Return the (X, Y) coordinate for the center point of the cell that contains the specified text.  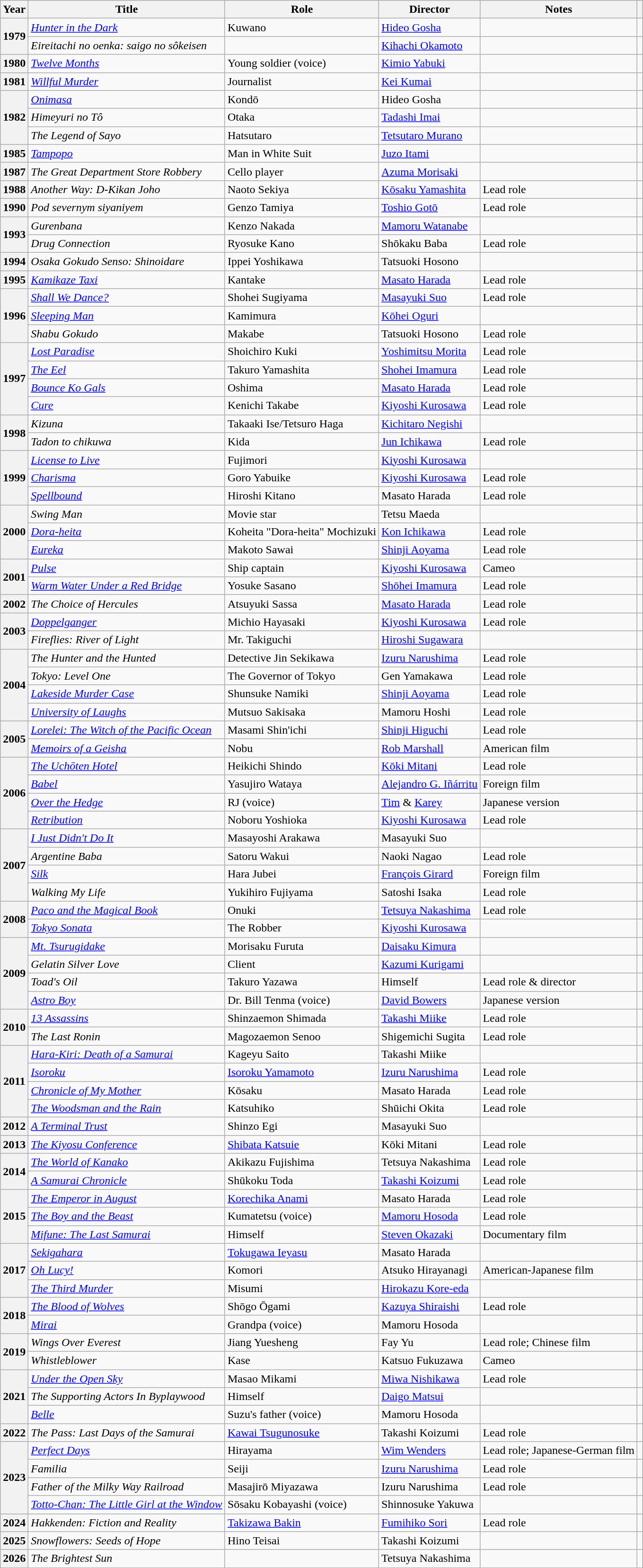
Young soldier (voice) (302, 63)
Otaka (302, 117)
Eireitachi no oenka: saigo no sôkeisen (127, 45)
The Hunter and the Hunted (127, 658)
Shinji Higuchi (430, 730)
Twelve Months (127, 63)
1987 (14, 171)
Mamoru Watanabe (430, 226)
Tokugawa Ieyasu (302, 1252)
1980 (14, 63)
Silk (127, 874)
Toad's Oil (127, 982)
Oshima (302, 388)
2008 (14, 919)
2000 (14, 532)
Shunsuke Namiki (302, 694)
1988 (14, 189)
Mr. Takiguchi (302, 640)
Sekigahara (127, 1252)
Under the Open Sky (127, 1379)
Familia (127, 1469)
Noboru Yoshioka (302, 820)
Wings Over Everest (127, 1342)
2001 (14, 577)
Fireflies: River of Light (127, 640)
Kazumi Kurigami (430, 964)
Hara-Kiri: Death of a Samurai (127, 1054)
Kondō (302, 99)
Suzu's father (voice) (302, 1415)
Atsuko Hirayanagi (430, 1270)
Shibata Katsuie (302, 1144)
Retribution (127, 820)
Genzo Tamiya (302, 207)
Over the Hedge (127, 802)
Astro Boy (127, 1000)
Perfect Days (127, 1451)
The Boy and the Beast (127, 1216)
2004 (14, 685)
13 Assassins (127, 1018)
1998 (14, 433)
RJ (voice) (302, 802)
Father of the Milky Way Railroad (127, 1487)
The Pass: Last Days of the Samurai (127, 1433)
Masao Mikami (302, 1379)
Shōhei Imamura (430, 586)
Gelatin Silver Love (127, 964)
The Third Murder (127, 1288)
Hara Jubei (302, 874)
Yoshimitsu Morita (430, 352)
Chronicle of My Mother (127, 1090)
The Brightest Sun (127, 1559)
Katsuhiko (302, 1108)
The Woodsman and the Rain (127, 1108)
The Eel (127, 370)
Tadashi Imai (430, 117)
Hiroshi Kitano (302, 496)
Ship captain (302, 568)
Tokyo Sonata (127, 928)
Shall We Dance? (127, 298)
2010 (14, 1027)
2021 (14, 1397)
Naoki Nagao (430, 856)
Atsuyuki Sassa (302, 604)
Babel (127, 784)
2012 (14, 1126)
2023 (14, 1478)
Another Way: D-Kikan Joho (127, 189)
Client (302, 964)
Shūkoku Toda (302, 1180)
Fumihiko Sori (430, 1523)
Tetsu Maeda (430, 514)
Shinzo Egi (302, 1126)
Gen Yamakawa (430, 676)
Cure (127, 406)
Toshio Gotō (430, 207)
Title (127, 9)
Sleeping Man (127, 316)
Hatsutaro (302, 135)
Lorelei: The Witch of the Pacific Ocean (127, 730)
Notes (559, 9)
The Blood of Wolves (127, 1306)
Kuwano (302, 27)
Kantake (302, 280)
1994 (14, 262)
Heikichi Shindo (302, 766)
Walking My Life (127, 892)
Spellbound (127, 496)
Masajirō Miyazawa (302, 1487)
Isoroku Yamamoto (302, 1072)
Misumi (302, 1288)
Tampopo (127, 153)
Shigemichi Sugita (430, 1036)
Yasujiro Wataya (302, 784)
Shōkaku Baba (430, 244)
Warm Water Under a Red Bridge (127, 586)
Kase (302, 1360)
The World of Kanako (127, 1162)
Doppelganger (127, 622)
Morisaku Furuta (302, 946)
Daisaku Kimura (430, 946)
Snowflowers: Seeds of Hope (127, 1541)
Kichitaro Negishi (430, 424)
Fujimori (302, 460)
1985 (14, 153)
Lead role & director (559, 982)
Tokyo: Level One (127, 676)
1999 (14, 478)
Katsuo Fukuzawa (430, 1360)
2003 (14, 631)
Juzo Itami (430, 153)
Onimasa (127, 99)
Kenichi Takabe (302, 406)
Memoirs of a Geisha (127, 748)
Miwa Nishikawa (430, 1379)
Satoshi Isaka (430, 892)
2005 (14, 739)
Kimio Yabuki (430, 63)
Nobu (302, 748)
The Governor of Tokyo (302, 676)
Hiroshi Sugawara (430, 640)
Shūichi Okita (430, 1108)
François Girard (430, 874)
Kon Ichikawa (430, 532)
A Terminal Trust (127, 1126)
Kumatetsu (voice) (302, 1216)
American film (559, 748)
Grandpa (voice) (302, 1324)
2002 (14, 604)
Jun Ichikawa (430, 442)
The Legend of Sayo (127, 135)
Pod severnym siyaniyem (127, 207)
Man in White Suit (302, 153)
2014 (14, 1171)
1990 (14, 207)
1993 (14, 235)
Kazuya Shiraishi (430, 1306)
Willful Murder (127, 81)
Ippei Yoshikawa (302, 262)
Sōsaku Kobayashi (voice) (302, 1505)
Mamoru Hoshi (430, 712)
Akikazu Fujishima (302, 1162)
Yosuke Sasano (302, 586)
Totto-Chan: The Little Girl at the Window (127, 1505)
Onuki (302, 910)
Kōsaku (302, 1090)
Whistleblower (127, 1360)
2017 (14, 1270)
The Supporting Actors In Byplaywood (127, 1397)
1981 (14, 81)
Director (430, 9)
1995 (14, 280)
Kida (302, 442)
Seiji (302, 1469)
American-Japanese film (559, 1270)
Naoto Sekiya (302, 189)
2011 (14, 1081)
Pulse (127, 568)
Takizawa Bakin (302, 1523)
Osaka Gokudo Senso: Shinoidare (127, 262)
Hunter in the Dark (127, 27)
Korechika Anami (302, 1198)
Mt. Tsurugidake (127, 946)
Takuro Yazawa (302, 982)
Daigo Matsui (430, 1397)
Kōsaku Yamashita (430, 189)
Shoichiro Kuki (302, 352)
Dr. Bill Tenma (voice) (302, 1000)
Hirokazu Kore-eda (430, 1288)
I Just Didn't Do It (127, 838)
Ryosuke Kano (302, 244)
The Last Ronin (127, 1036)
Magozaemon Senoo (302, 1036)
Hino Teisai (302, 1541)
Kei Kumai (430, 81)
Alejandro G. Iñárritu (430, 784)
Eureka (127, 550)
Belle (127, 1415)
Swing Man (127, 514)
Documentary film (559, 1234)
Lead role; Japanese-German film (559, 1451)
The Kiyosu Conference (127, 1144)
Kawai Tsugunosuke (302, 1433)
Tim & Karey (430, 802)
Kōhei Oguri (430, 316)
Cello player (302, 171)
2013 (14, 1144)
2024 (14, 1523)
1982 (14, 117)
Shohei Sugiyama (302, 298)
Movie star (302, 514)
Charisma (127, 478)
Bounce Ko Gals (127, 388)
Shōgo Ōgami (302, 1306)
Wim Wenders (430, 1451)
The Uchōten Hotel (127, 766)
Shohei Imamura (430, 370)
Fay Yu (430, 1342)
Koheita "Dora-heita" Mochizuki (302, 532)
Gurenbana (127, 226)
Drug Connection (127, 244)
Kamimura (302, 316)
2025 (14, 1541)
1979 (14, 36)
2022 (14, 1433)
Kenzo Nakada (302, 226)
2007 (14, 865)
Isoroku (127, 1072)
1996 (14, 316)
Lead role; Chinese film (559, 1342)
Lakeside Murder Case (127, 694)
Komori (302, 1270)
2026 (14, 1559)
2009 (14, 973)
Kizuna (127, 424)
David Bowers (430, 1000)
The Emperor in August (127, 1198)
2006 (14, 793)
Shabu Gokudo (127, 334)
Kamikaze Taxi (127, 280)
Detective Jin Sekikawa (302, 658)
Lost Paradise (127, 352)
The Great Department Store Robbery (127, 171)
Paco and the Magical Book (127, 910)
Kageyu Saito (302, 1054)
Mutsuo Sakisaka (302, 712)
Takuro Yamashita (302, 370)
Tadon to chikuwa (127, 442)
Dora-heita (127, 532)
Goro Yabuike (302, 478)
Himeyuri no Tô (127, 117)
Masami Shin'ichi (302, 730)
2019 (14, 1351)
Masayoshi Arakawa (302, 838)
Steven Okazaki (430, 1234)
A Samurai Chronicle (127, 1180)
Role (302, 9)
Shinzaemon Shimada (302, 1018)
The Robber (302, 928)
1997 (14, 379)
Michio Hayasaki (302, 622)
Year (14, 9)
University of Laughs (127, 712)
Mirai (127, 1324)
Tetsutaro Murano (430, 135)
2015 (14, 1216)
The Choice of Hercules (127, 604)
Azuma Morisaki (430, 171)
Hirayama (302, 1451)
License to Live (127, 460)
Kihachi Okamoto (430, 45)
Makoto Sawai (302, 550)
Satoru Wakui (302, 856)
Takaaki Ise/Tetsuro Haga (302, 424)
Mifune: The Last Samurai (127, 1234)
2018 (14, 1315)
Oh Lucy! (127, 1270)
Yukihiro Fujiyama (302, 892)
Rob Marshall (430, 748)
Argentine Baba (127, 856)
Shinnosuke Yakuwa (430, 1505)
Journalist (302, 81)
Makabe (302, 334)
Hakkenden: Fiction and Reality (127, 1523)
Jiang Yuesheng (302, 1342)
